Output the [x, y] coordinate of the center of the cell containing the given text.  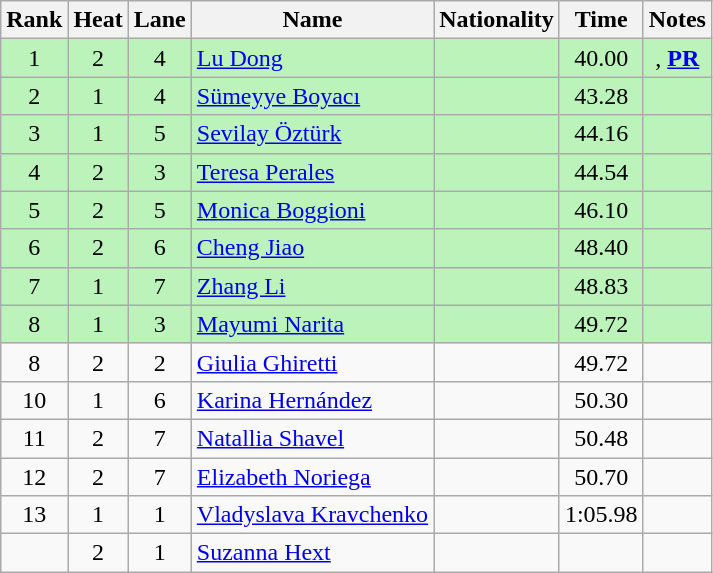
Lu Dong [312, 58]
50.70 [601, 477]
Time [601, 20]
50.30 [601, 400]
Nationality [497, 20]
44.54 [601, 172]
10 [34, 400]
Rank [34, 20]
Sevilay Öztürk [312, 134]
50.48 [601, 438]
Natallia Shavel [312, 438]
Notes [677, 20]
Giulia Ghiretti [312, 362]
Zhang Li [312, 286]
Lane [160, 20]
, PR [677, 58]
46.10 [601, 210]
12 [34, 477]
Vladyslava Kravchenko [312, 515]
13 [34, 515]
Sümeyye Boyacı [312, 96]
Name [312, 20]
Cheng Jiao [312, 248]
40.00 [601, 58]
11 [34, 438]
Heat [98, 20]
Elizabeth Noriega [312, 477]
Karina Hernández [312, 400]
44.16 [601, 134]
48.83 [601, 286]
1:05.98 [601, 515]
Teresa Perales [312, 172]
Mayumi Narita [312, 324]
Suzanna Hext [312, 553]
Monica Boggioni [312, 210]
48.40 [601, 248]
43.28 [601, 96]
